Return the (X, Y) coordinate for the center point of the cell that contains the specified text.  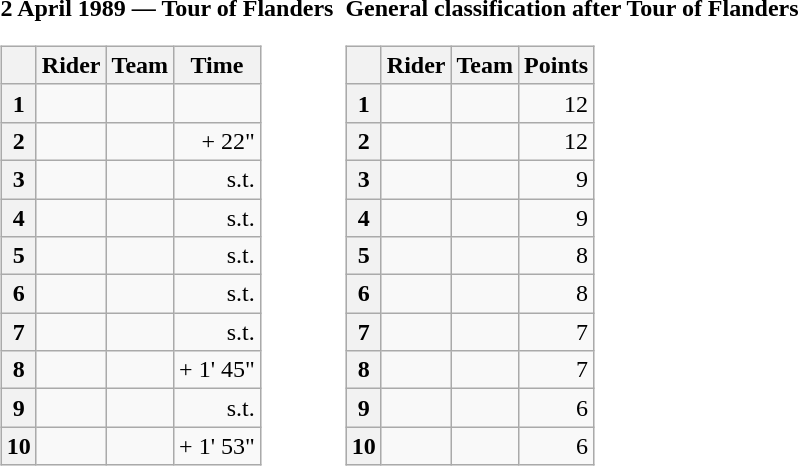
Points (556, 65)
+ 1' 45" (218, 370)
+ 22" (218, 141)
+ 1' 53" (218, 446)
Time (218, 65)
